Determine the [x, y] coordinate at the center of the cell enclosing the given text.  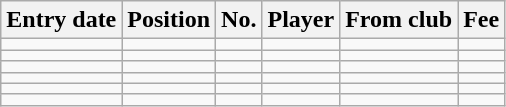
Fee [482, 20]
Entry date [62, 20]
From club [399, 20]
Position [169, 20]
Player [301, 20]
No. [239, 20]
